Detect which cell encompasses the target text, then output its [x, y] center coordinate. 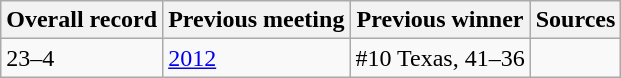
#10 Texas, 41–36 [440, 58]
Sources [576, 20]
2012 [256, 58]
Overall record [82, 20]
Previous meeting [256, 20]
23–4 [82, 58]
Previous winner [440, 20]
